For the text-containing cell, return its midpoint in [X, Y] coordinate format. 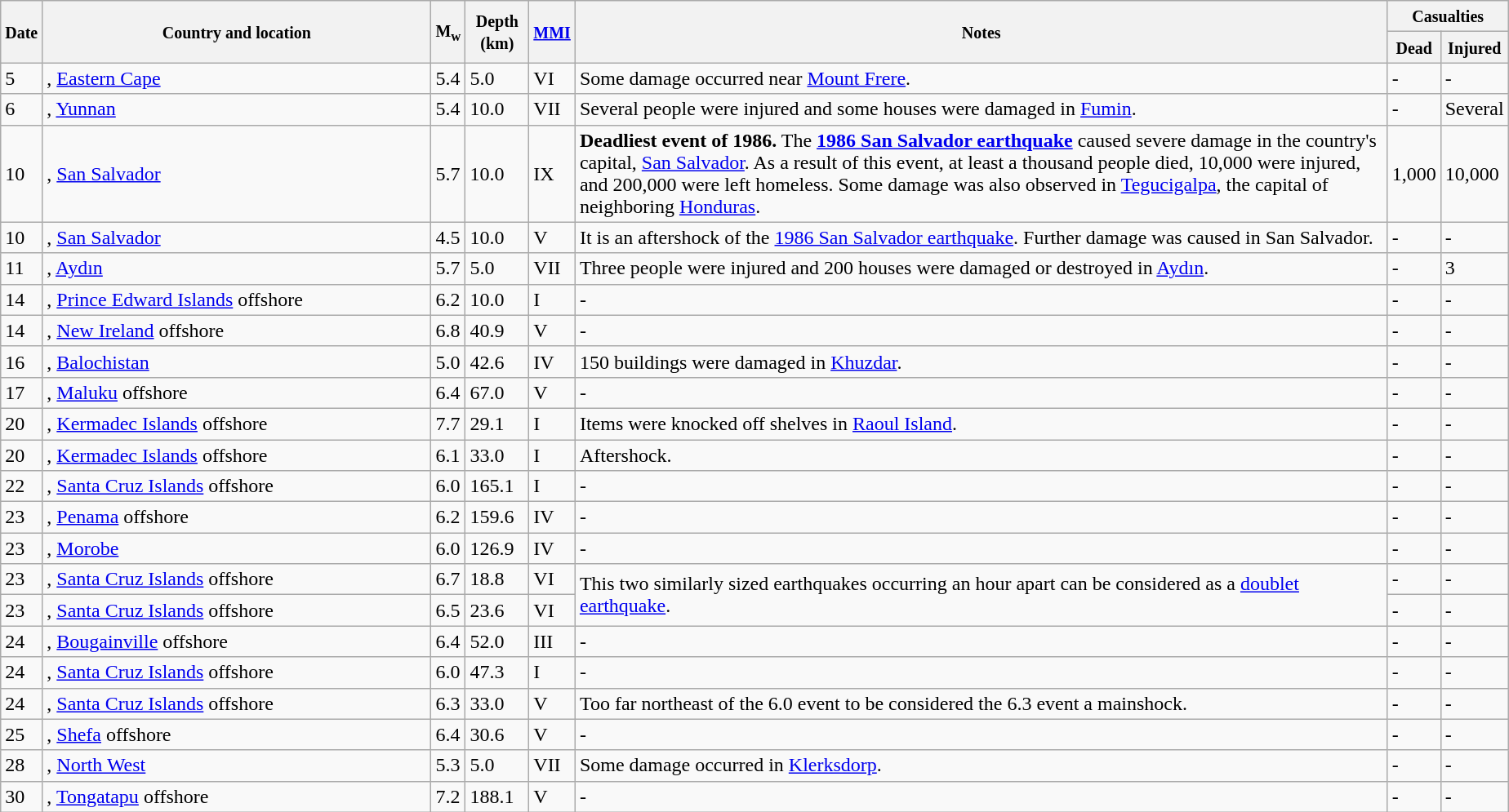
, North West [237, 765]
Aftershock. [982, 455]
5 [21, 78]
, Prince Edward Islands offshore [237, 300]
, Morobe [237, 548]
Several [1475, 109]
28 [21, 765]
, Balochistan [237, 362]
17 [21, 393]
3 [1475, 268]
165.1 [497, 486]
Some damage occurred in Klerksdorp. [982, 765]
30 [21, 796]
Notes [982, 32]
29.1 [497, 424]
7.2 [448, 796]
Dead [1414, 47]
188.1 [497, 796]
Date [21, 32]
Mw [448, 32]
52.0 [497, 641]
40.9 [497, 331]
It is an aftershock of the 1986 San Salvador earthquake. Further damage was caused in San Salvador. [982, 237]
23.6 [497, 610]
22 [21, 486]
126.9 [497, 548]
III [552, 641]
47.3 [497, 672]
, Yunnan [237, 109]
6.8 [448, 331]
5.3 [448, 765]
, Aydın [237, 268]
, Eastern Cape [237, 78]
Three people were injured and 200 houses were damaged or destroyed in Aydın. [982, 268]
, Maluku offshore [237, 393]
6.1 [448, 455]
IX [552, 173]
67.0 [497, 393]
, Tongatapu offshore [237, 796]
Injured [1475, 47]
Too far northeast of the 6.0 event to be considered the 6.3 event a mainshock. [982, 703]
30.6 [497, 734]
11 [21, 268]
Items were knocked off shelves in Raoul Island. [982, 424]
Some damage occurred near Mount Frere. [982, 78]
1,000 [1414, 173]
6.3 [448, 703]
42.6 [497, 362]
, New Ireland offshore [237, 331]
10,000 [1475, 173]
150 buildings were damaged in Khuzdar. [982, 362]
MMI [552, 32]
This two similarly sized earthquakes occurring an hour apart can be considered as a doublet earthquake. [982, 595]
25 [21, 734]
16 [21, 362]
Several people were injured and some houses were damaged in Fumin. [982, 109]
Casualties [1448, 16]
6.7 [448, 579]
18.8 [497, 579]
Depth (km) [497, 32]
4.5 [448, 237]
159.6 [497, 517]
, Bougainville offshore [237, 641]
, Shefa offshore [237, 734]
7.7 [448, 424]
6 [21, 109]
Country and location [237, 32]
, Penama offshore [237, 517]
6.5 [448, 610]
